Detect which cell encompasses the target text, then output its [x, y] center coordinate. 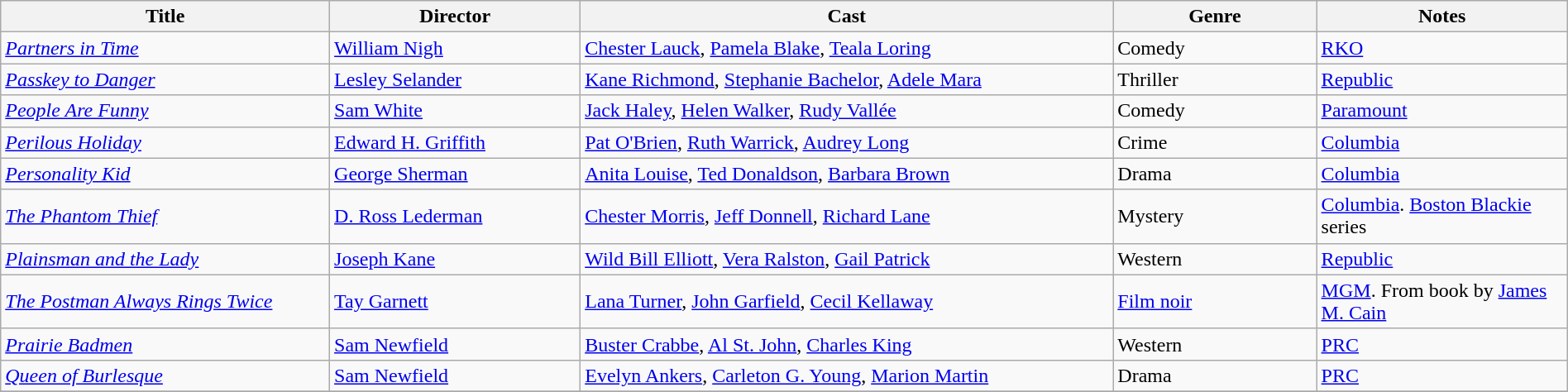
The Phantom Thief [165, 217]
Lesley Selander [455, 79]
Edward H. Griffith [455, 142]
Jack Haley, Helen Walker, Rudy Vallée [847, 111]
Film noir [1215, 301]
Kane Richmond, Stephanie Bachelor, Adele Mara [847, 79]
Chester Lauck, Pamela Blake, Teala Loring [847, 48]
Partners in Time [165, 48]
Evelyn Ankers, Carleton G. Young, Marion Martin [847, 375]
Title [165, 17]
Queen of Burlesque [165, 375]
Chester Morris, Jeff Donnell, Richard Lane [847, 217]
Buster Crabbe, Al St. John, Charles King [847, 344]
Director [455, 17]
Thriller [1215, 79]
Perilous Holiday [165, 142]
Mystery [1215, 217]
Cast [847, 17]
Notes [1442, 17]
Joseph Kane [455, 259]
Wild Bill Elliott, Vera Ralston, Gail Patrick [847, 259]
People Are Funny [165, 111]
William Nigh [455, 48]
Crime [1215, 142]
Genre [1215, 17]
Lana Turner, John Garfield, Cecil Kellaway [847, 301]
Anita Louise, Ted Donaldson, Barbara Brown [847, 174]
MGM. From book by James M. Cain [1442, 301]
Personality Kid [165, 174]
RKO [1442, 48]
Sam White [455, 111]
Prairie Badmen [165, 344]
D. Ross Lederman [455, 217]
Plainsman and the Lady [165, 259]
The Postman Always Rings Twice [165, 301]
Tay Garnett [455, 301]
George Sherman [455, 174]
Pat O'Brien, Ruth Warrick, Audrey Long [847, 142]
Columbia. Boston Blackie series [1442, 217]
Paramount [1442, 111]
Passkey to Danger [165, 79]
